From the cell containing the given text, extract its center point as [X, Y] coordinate. 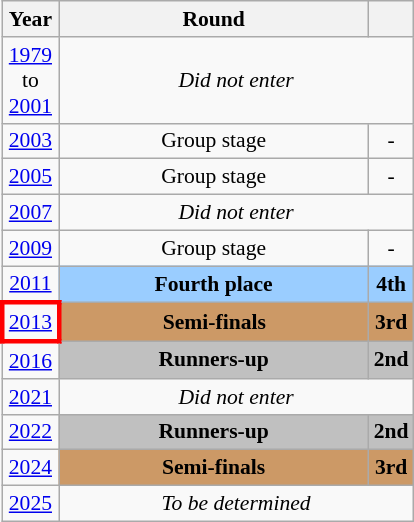
Fourth place [214, 284]
2007 [30, 213]
2013 [30, 322]
To be determined [236, 504]
2003 [30, 141]
2025 [30, 504]
Year [30, 19]
2024 [30, 468]
2011 [30, 284]
Round [214, 19]
1979to2001 [30, 80]
2021 [30, 397]
4th [392, 284]
2009 [30, 248]
2005 [30, 177]
2022 [30, 432]
2016 [30, 360]
